Capture the cell that displays the provided text and extract its (X, Y) central coordinate. 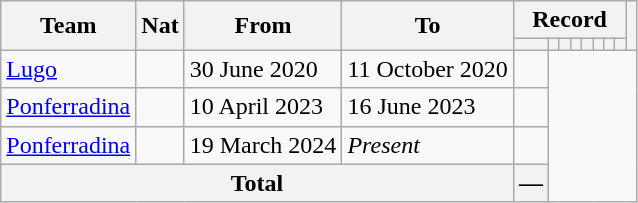
Lugo (68, 69)
10 April 2023 (263, 107)
Team (68, 26)
— (530, 183)
To (428, 26)
Record (569, 20)
Present (428, 145)
11 October 2020 (428, 69)
19 March 2024 (263, 145)
30 June 2020 (263, 69)
Total (258, 183)
16 June 2023 (428, 107)
From (263, 26)
Nat (160, 26)
